Search for the cell housing the specified text and yield its [X, Y] center coordinate. 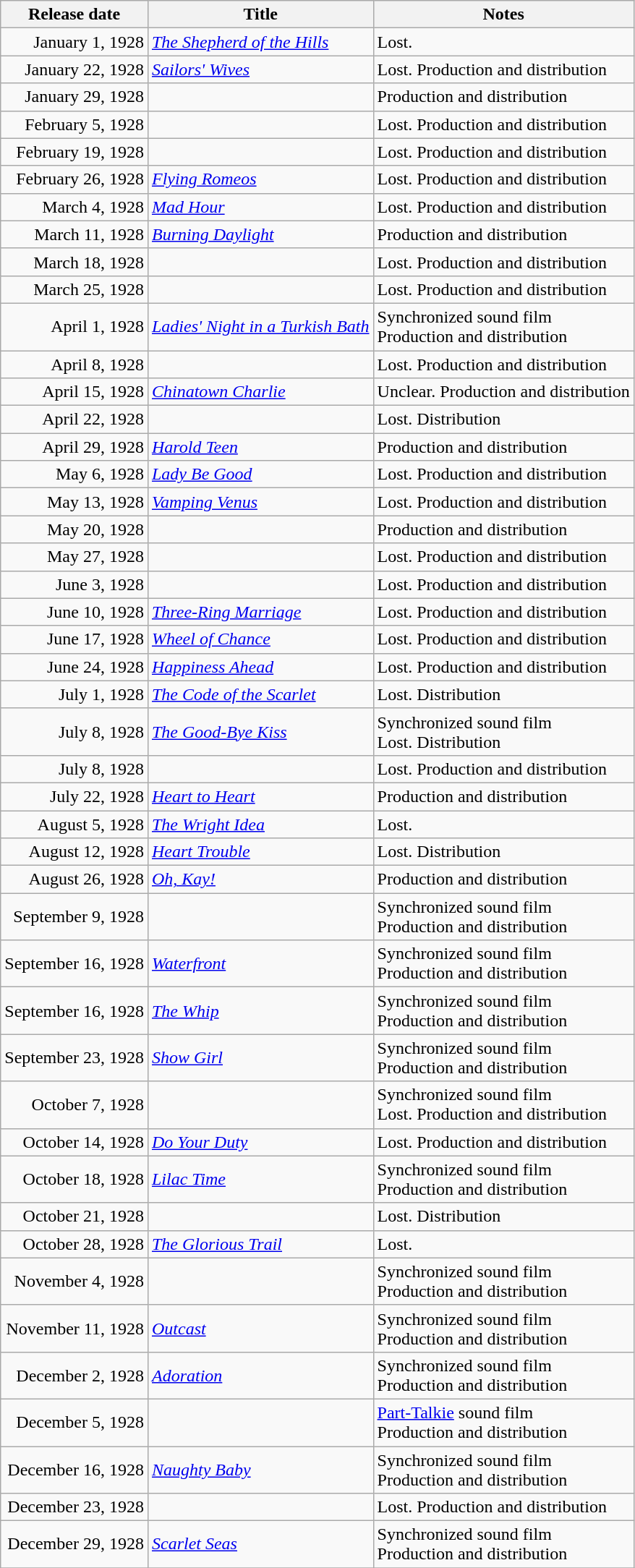
December 29, 1928 [74, 1545]
Flying Romeos [260, 179]
Part-Talkie sound filmProduction and distribution [503, 1422]
June 3, 1928 [74, 584]
December 23, 1928 [74, 1507]
April 22, 1928 [74, 419]
October 18, 1928 [74, 1179]
October 21, 1928 [74, 1217]
Burning Daylight [260, 234]
Synchronized sound film Lost. Distribution [503, 732]
The Good-Bye Kiss [260, 732]
Release date [74, 14]
January 22, 1928 [74, 69]
February 5, 1928 [74, 124]
Mad Hour [260, 207]
Wheel of Chance [260, 639]
May 27, 1928 [74, 557]
April 15, 1928 [74, 392]
September 9, 1928 [74, 917]
June 17, 1928 [74, 639]
Three-Ring Marriage [260, 612]
February 19, 1928 [74, 152]
Sailors' Wives [260, 69]
December 2, 1928 [74, 1376]
Heart Trouble [260, 852]
January 29, 1928 [74, 97]
November 4, 1928 [74, 1282]
Harold Teen [260, 447]
June 24, 1928 [74, 667]
Waterfront [260, 963]
June 10, 1928 [74, 612]
March 11, 1928 [74, 234]
Chinatown Charlie [260, 392]
January 1, 1928 [74, 42]
April 29, 1928 [74, 447]
The Shepherd of the Hills [260, 42]
May 13, 1928 [74, 502]
October 14, 1928 [74, 1142]
August 12, 1928 [74, 852]
July 1, 1928 [74, 694]
The Glorious Trail [260, 1244]
March 25, 1928 [74, 289]
September 23, 1928 [74, 1057]
March 18, 1928 [74, 262]
August 26, 1928 [74, 879]
Oh, Kay! [260, 879]
Show Girl [260, 1057]
July 22, 1928 [74, 796]
October 28, 1928 [74, 1244]
Unclear. Production and distribution [503, 392]
Adoration [260, 1376]
April 8, 1928 [74, 364]
May 20, 1928 [74, 529]
October 7, 1928 [74, 1105]
May 6, 1928 [74, 474]
February 26, 1928 [74, 179]
Ladies' Night in a Turkish Bath [260, 327]
The Code of the Scarlet [260, 694]
December 5, 1928 [74, 1422]
December 16, 1928 [74, 1470]
Outcast [260, 1328]
The Wright Idea [260, 824]
Do Your Duty [260, 1142]
March 4, 1928 [74, 207]
The Whip [260, 1011]
August 5, 1928 [74, 824]
Heart to Heart [260, 796]
Notes [503, 14]
Happiness Ahead [260, 667]
Lilac Time [260, 1179]
Title [260, 14]
Vamping Venus [260, 502]
Scarlet Seas [260, 1545]
November 11, 1928 [74, 1328]
Lady Be Good [260, 474]
Synchronized sound film Lost. Production and distribution [503, 1105]
April 1, 1928 [74, 327]
Naughty Baby [260, 1470]
